Capture the cell that displays the provided text and extract its (X, Y) central coordinate. 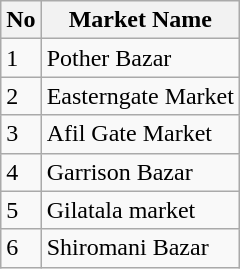
1 (21, 58)
4 (21, 172)
Shiromani Bazar (140, 248)
2 (21, 96)
6 (21, 248)
5 (21, 210)
Easterngate Market (140, 96)
No (21, 20)
Afil Gate Market (140, 134)
Pother Bazar (140, 58)
Market Name (140, 20)
Garrison Bazar (140, 172)
3 (21, 134)
Gilatala market (140, 210)
